Provide the [x, y] coordinate of the cell's center where the given text is located.  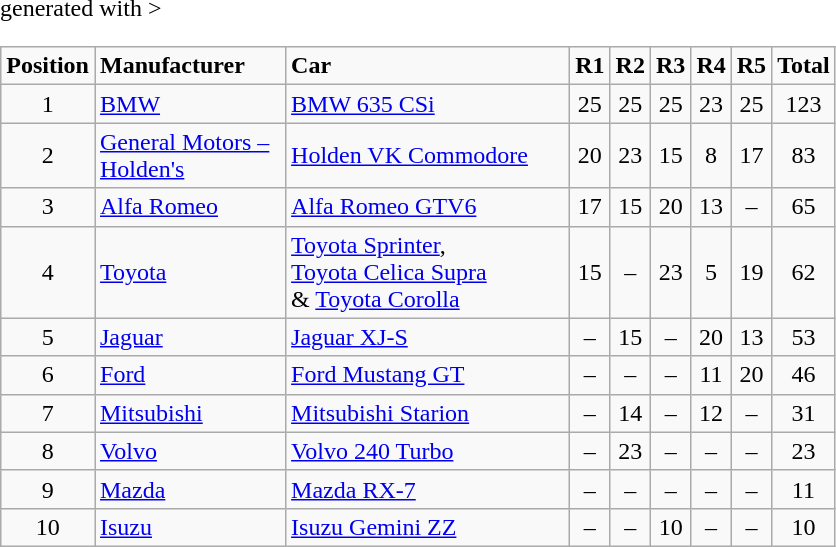
Mitsubishi Starion [428, 413]
Toyota [190, 272]
9 [48, 489]
123 [804, 104]
Jaguar XJ-S [428, 337]
Ford Mustang GT [428, 375]
6 [48, 375]
R3 [670, 66]
Mazda RX-7 [428, 489]
Car [428, 66]
Holden VK Commodore [428, 156]
Alfa Romeo [190, 207]
Isuzu [190, 527]
12 [711, 413]
BMW 635 CSi [428, 104]
1 [48, 104]
R2 [630, 66]
46 [804, 375]
62 [804, 272]
Jaguar [190, 337]
Mazda [190, 489]
Volvo 240 Turbo [428, 451]
Volvo [190, 451]
Ford [190, 375]
Manufacturer [190, 66]
4 [48, 272]
R5 [751, 66]
65 [804, 207]
7 [48, 413]
14 [630, 413]
3 [48, 207]
Toyota Sprinter, Toyota Celica Supra & Toyota Corolla [428, 272]
Position [48, 66]
Isuzu Gemini ZZ [428, 527]
Alfa Romeo GTV6 [428, 207]
53 [804, 337]
Total [804, 66]
Mitsubishi [190, 413]
83 [804, 156]
R1 [590, 66]
R4 [711, 66]
2 [48, 156]
BMW [190, 104]
31 [804, 413]
General Motors – Holden's [190, 156]
19 [751, 272]
